Return [x, y] of the center of cell containing provided text 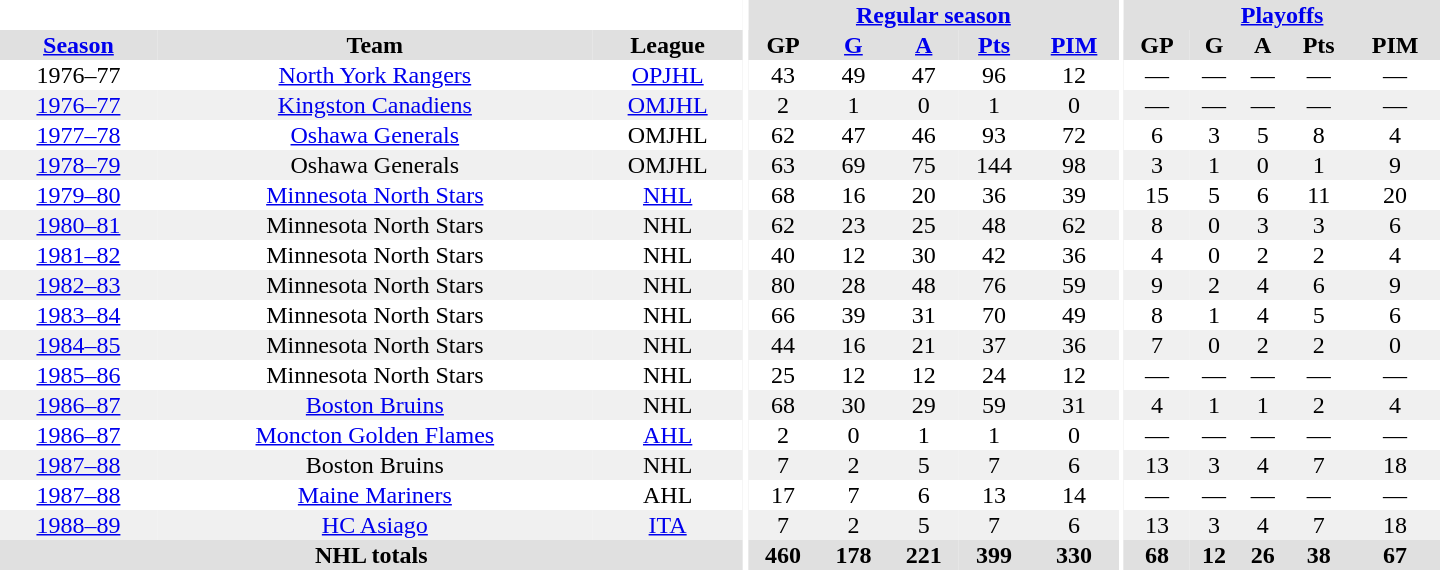
1980–81 [78, 225]
67 [1395, 555]
1985–86 [78, 375]
69 [853, 165]
NHL totals [372, 555]
League [668, 45]
399 [994, 555]
North York Rangers [375, 75]
72 [1074, 135]
Season [78, 45]
1979–80 [78, 195]
OPJHL [668, 75]
1982–83 [78, 285]
43 [783, 75]
Playoffs [1282, 15]
144 [994, 165]
1977–78 [78, 135]
42 [994, 255]
1978–79 [78, 165]
460 [783, 555]
1984–85 [78, 345]
37 [994, 345]
1988–89 [78, 525]
23 [853, 225]
76 [994, 285]
221 [924, 555]
93 [994, 135]
63 [783, 165]
80 [783, 285]
HC Asiago [375, 525]
15 [1157, 195]
Team [375, 45]
96 [994, 75]
ITA [668, 525]
1981–82 [78, 255]
Kingston Canadiens [375, 105]
40 [783, 255]
46 [924, 135]
21 [924, 345]
24 [994, 375]
Maine Mariners [375, 495]
1983–84 [78, 315]
Regular season [934, 15]
70 [994, 315]
28 [853, 285]
98 [1074, 165]
178 [853, 555]
11 [1318, 195]
Moncton Golden Flames [375, 435]
38 [1318, 555]
75 [924, 165]
26 [1262, 555]
14 [1074, 495]
29 [924, 405]
44 [783, 345]
330 [1074, 555]
17 [783, 495]
66 [783, 315]
